Return (x, y) of the center of cell containing provided text 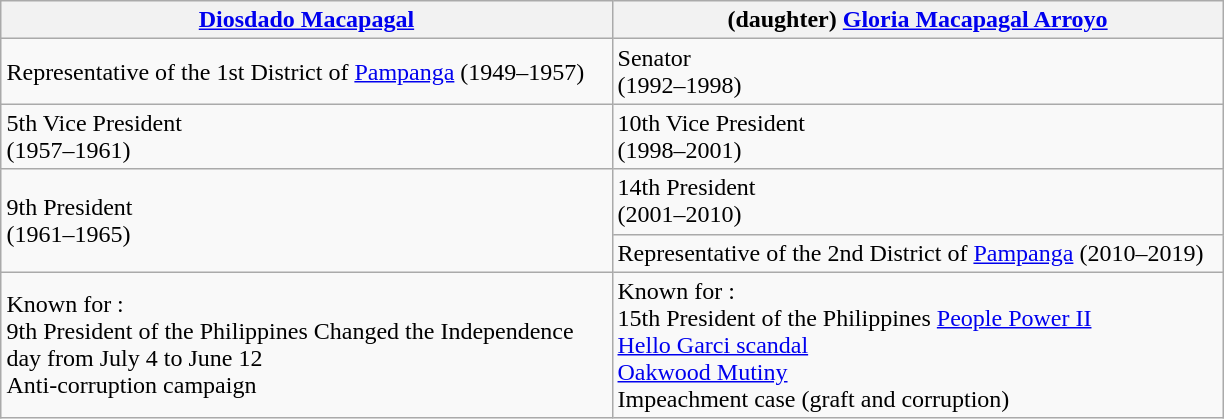
9th President(1961–1965) (306, 220)
Senator(1992–1998) (918, 72)
Representative of the 2nd District of Pampanga (2010–2019) (918, 253)
Representative of the 1st District of Pampanga (1949–1957) (306, 72)
Known for :15th President of the Philippines People Power IIHello Garci scandalOakwood MutinyImpeachment case (graft and corruption) (918, 345)
Known for :9th President of the Philippines Changed the Independence day from July 4 to June 12Anti-corruption campaign (306, 345)
14th President(2001–2010) (918, 202)
(daughter) Gloria Macapagal Arroyo (918, 20)
5th Vice President(1957–1961) (306, 136)
10th Vice President(1998–2001) (918, 136)
Diosdado Macapagal (306, 20)
